Find where the given text appears and provide that cell's center as [X, Y] coordinate. 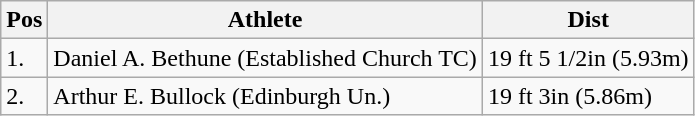
19 ft 5 1/2in (5.93m) [588, 58]
Daniel A. Bethune (Established Church TC) [266, 58]
Pos [24, 20]
1. [24, 58]
Athlete [266, 20]
Dist [588, 20]
Arthur E. Bullock (Edinburgh Un.) [266, 96]
2. [24, 96]
19 ft 3in (5.86m) [588, 96]
